From the cell containing the given text, extract its center point as [X, Y] coordinate. 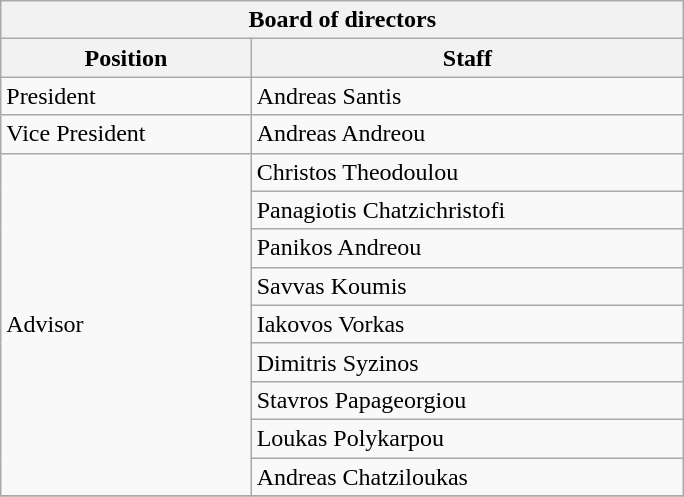
Savvas Koumis [468, 286]
Position [126, 58]
Advisor [126, 324]
Staff [468, 58]
Dimitris Syzinos [468, 362]
Board of directors [342, 20]
Christos Theodoulou [468, 172]
President [126, 96]
Vice President [126, 134]
Iakovos Vorkas [468, 324]
Panikos Andreou [468, 248]
Panagiotis Chatzichristofi [468, 210]
Andreas Andreou [468, 134]
Loukas Polykarpou [468, 438]
Andreas Santis [468, 96]
Andreas Chatziloukas [468, 477]
Stavros Papageorgiou [468, 400]
